Output the (X, Y) coordinate of the center of the cell containing the given text.  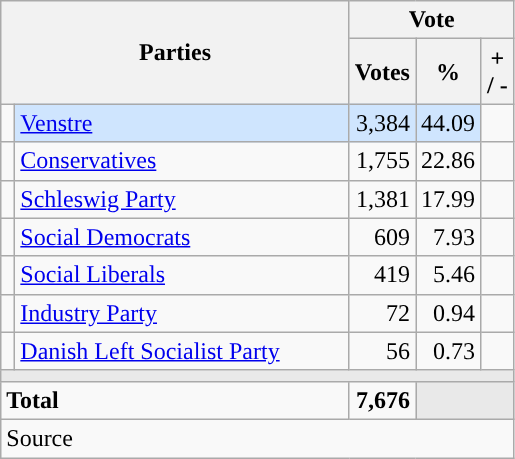
Parties (176, 52)
609 (382, 237)
Danish Left Socialist Party (182, 351)
5.46 (448, 275)
Total (176, 400)
22.86 (448, 161)
% (448, 72)
7.93 (448, 237)
0.94 (448, 313)
Social Democrats (182, 237)
Conservatives (182, 161)
56 (382, 351)
Source (258, 438)
72 (382, 313)
7,676 (382, 400)
Venstre (182, 123)
1,381 (382, 199)
Vote (432, 20)
44.09 (448, 123)
Social Liberals (182, 275)
Industry Party (182, 313)
3,384 (382, 123)
Votes (382, 72)
17.99 (448, 199)
+ / - (498, 72)
1,755 (382, 161)
Schleswig Party (182, 199)
419 (382, 275)
0.73 (448, 351)
